Return the (X, Y) coordinate for the center point of the cell that contains the specified text.  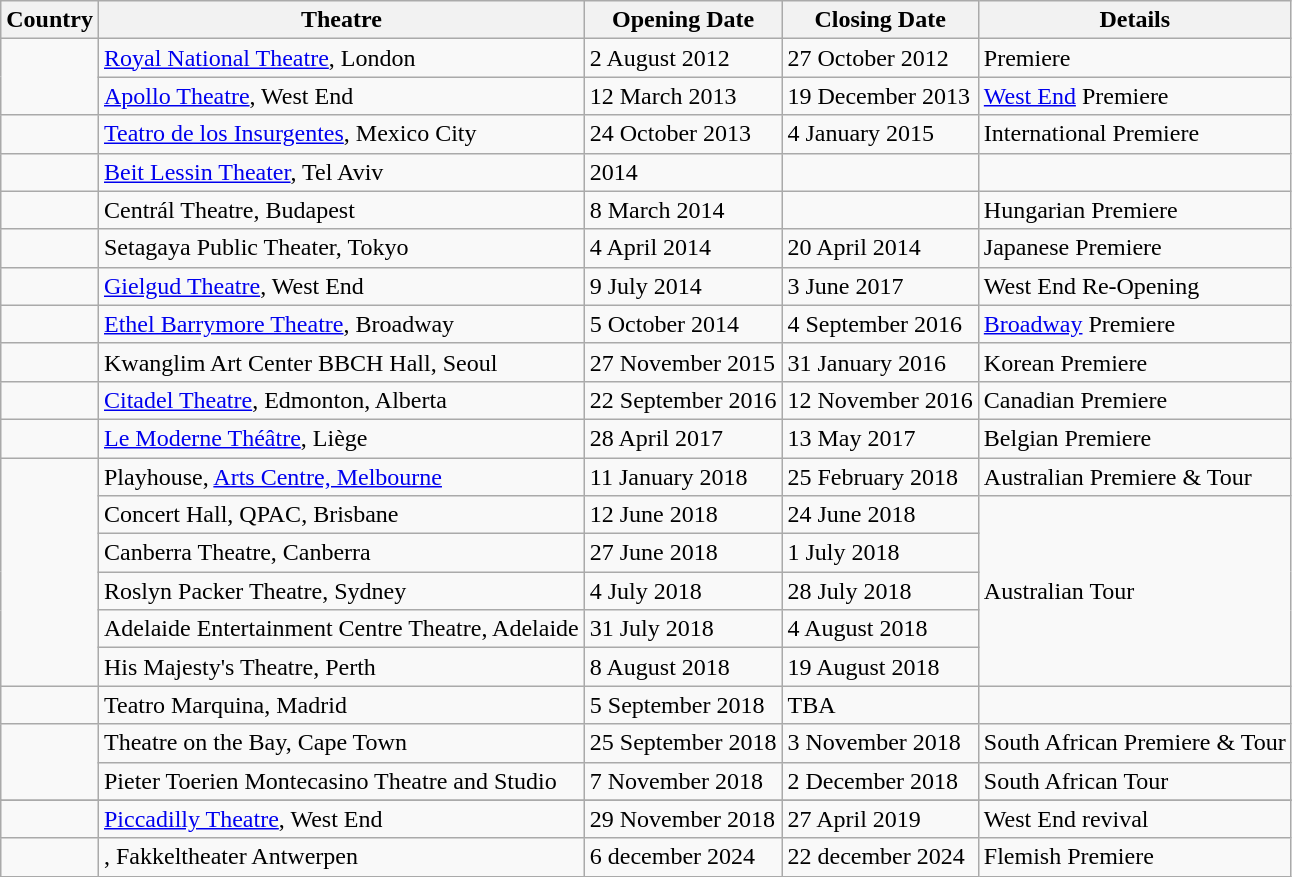
Le Moderne Théâtre, Liège (341, 438)
24 October 2013 (683, 134)
Beit Lessin Theater, Tel Aviv (341, 172)
28 July 2018 (880, 591)
Belgian Premiere (1134, 438)
4 August 2018 (880, 629)
4 July 2018 (683, 591)
Canadian Premiere (1134, 400)
Australian Tour (1134, 591)
West End Re-Opening (1134, 286)
, Fakkeltheater Antwerpen (341, 857)
12 November 2016 (880, 400)
His Majesty's Theatre, Perth (341, 667)
27 June 2018 (683, 553)
West End revival (1134, 819)
International Premiere (1134, 134)
Roslyn Packer Theatre, Sydney (341, 591)
3 November 2018 (880, 743)
Korean Premiere (1134, 362)
4 September 2016 (880, 324)
3 June 2017 (880, 286)
Theatre (341, 20)
22 September 2016 (683, 400)
20 April 2014 (880, 248)
Pieter Toerien Montecasino Theatre and Studio (341, 781)
Adelaide Entertainment Centre Theatre, Adelaide (341, 629)
29 November 2018 (683, 819)
5 September 2018 (683, 705)
12 June 2018 (683, 515)
TBA (880, 705)
Playhouse, Arts Centre, Melbourne (341, 477)
Teatro de los Insurgentes, Mexico City (341, 134)
2 December 2018 (880, 781)
4 January 2015 (880, 134)
Hungarian Premiere (1134, 210)
8 August 2018 (683, 667)
Apollo Theatre, West End (341, 96)
Details (1134, 20)
19 December 2013 (880, 96)
7 November 2018 (683, 781)
Teatro Marquina, Madrid (341, 705)
27 April 2019 (880, 819)
27 October 2012 (880, 58)
22 december 2024 (880, 857)
Royal National Theatre, London (341, 58)
Country (50, 20)
Ethel Barrymore Theatre, Broadway (341, 324)
Citadel Theatre, Edmonton, Alberta (341, 400)
Canberra Theatre, Canberra (341, 553)
Piccadilly Theatre, West End (341, 819)
1 July 2018 (880, 553)
5 October 2014 (683, 324)
Closing Date (880, 20)
Flemish Premiere (1134, 857)
West End Premiere (1134, 96)
Japanese Premiere (1134, 248)
4 April 2014 (683, 248)
28 April 2017 (683, 438)
South African Premiere & Tour (1134, 743)
27 November 2015 (683, 362)
2 August 2012 (683, 58)
11 January 2018 (683, 477)
31 January 2016 (880, 362)
2014 (683, 172)
12 March 2013 (683, 96)
8 March 2014 (683, 210)
24 June 2018 (880, 515)
6 december 2024 (683, 857)
Setagaya Public Theater, Tokyo (341, 248)
Australian Premiere & Tour (1134, 477)
Concert Hall, QPAC, Brisbane (341, 515)
25 February 2018 (880, 477)
13 May 2017 (880, 438)
Premiere (1134, 58)
31 July 2018 (683, 629)
Gielgud Theatre, West End (341, 286)
19 August 2018 (880, 667)
25 September 2018 (683, 743)
South African Tour (1134, 781)
9 July 2014 (683, 286)
Opening Date (683, 20)
Centrál Theatre, Budapest (341, 210)
Theatre on the Bay, Cape Town (341, 743)
Kwanglim Art Center BBCH Hall, Seoul (341, 362)
Broadway Premiere (1134, 324)
